Return the (X, Y) coordinate for the center point of the cell that contains the specified text.  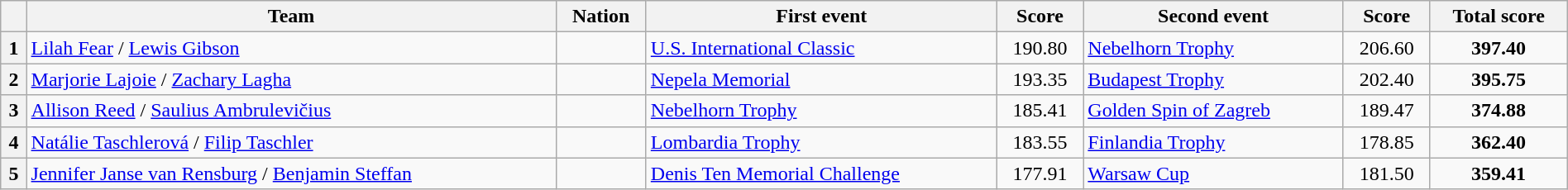
Golden Spin of Zagreb (1214, 111)
Lilah Fear / Lewis Gibson (291, 48)
1 (13, 48)
2 (13, 79)
Jennifer Janse van Rensburg / Benjamin Steffan (291, 173)
359.41 (1499, 173)
362.40 (1499, 142)
190.80 (1040, 48)
3 (13, 111)
5 (13, 173)
U.S. International Classic (821, 48)
Budapest Trophy (1214, 79)
395.75 (1499, 79)
Total score (1499, 17)
Allison Reed / Saulius Ambrulevičius (291, 111)
Denis Ten Memorial Challenge (821, 173)
397.40 (1499, 48)
374.88 (1499, 111)
181.50 (1386, 173)
Warsaw Cup (1214, 173)
177.91 (1040, 173)
178.85 (1386, 142)
Team (291, 17)
Nation (600, 17)
First event (821, 17)
Natálie Taschlerová / Filip Taschler (291, 142)
Lombardia Trophy (821, 142)
4 (13, 142)
193.35 (1040, 79)
Nepela Memorial (821, 79)
183.55 (1040, 142)
Marjorie Lajoie / Zachary Lagha (291, 79)
189.47 (1386, 111)
Second event (1214, 17)
202.40 (1386, 79)
185.41 (1040, 111)
Finlandia Trophy (1214, 142)
206.60 (1386, 48)
